Identify which cell holds the provided text, then report its (X, Y) central coordinate. 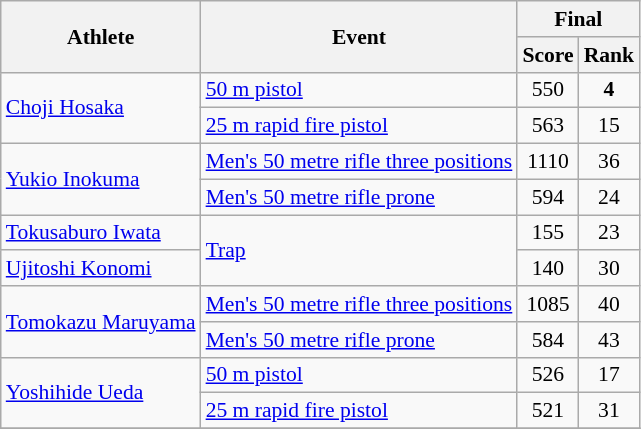
Event (360, 36)
Yukio Inokuma (101, 180)
17 (610, 375)
526 (548, 375)
15 (610, 126)
Score (548, 55)
Choji Hosaka (101, 108)
24 (610, 197)
1110 (548, 162)
23 (610, 233)
521 (548, 411)
Tokusaburo Iwata (101, 233)
Ujitoshi Konomi (101, 269)
Athlete (101, 36)
563 (548, 126)
155 (548, 233)
Yoshihide Ueda (101, 392)
584 (548, 340)
550 (548, 90)
4 (610, 90)
Rank (610, 55)
140 (548, 269)
40 (610, 304)
Tomokazu Maruyama (101, 322)
43 (610, 340)
1085 (548, 304)
36 (610, 162)
594 (548, 197)
31 (610, 411)
30 (610, 269)
Trap (360, 250)
Final (578, 19)
